Find where the given text appears and provide that cell's center as [X, Y] coordinate. 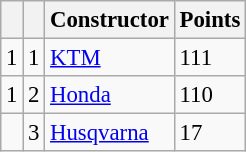
Points [210, 20]
Honda [110, 95]
110 [210, 95]
2 [34, 95]
17 [210, 133]
KTM [110, 58]
Husqvarna [110, 133]
111 [210, 58]
Constructor [110, 20]
3 [34, 133]
